Pinpoint the cell where the given text exists, returning its [X, Y] midpoint coordinate. 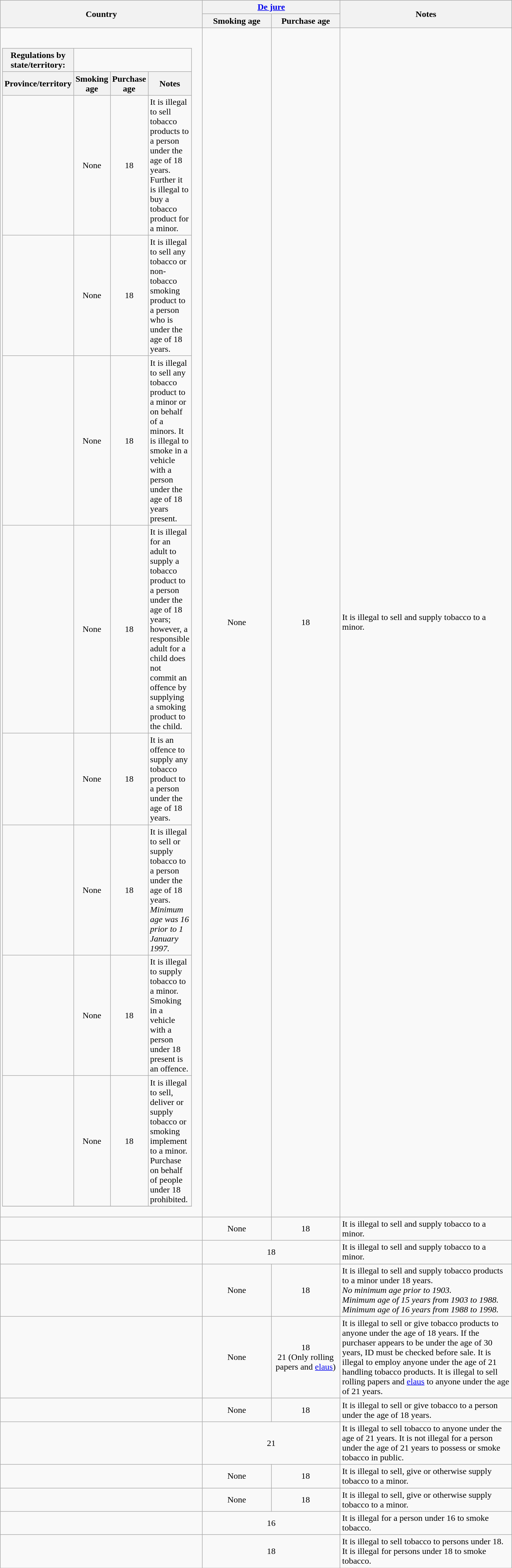
It is illegal to sell any tobacco or non-tobacco smoking product to a person who is under the age of 18 years. [170, 295]
It is illegal to sell tobacco to persons under 18. It is illegal for persons under 18 to smoke tobacco. [426, 1551]
It is illegal to sell, deliver or supply tobacco or smoking implement to a minor. Purchase on behalf of people under 18 prohibited. [170, 1141]
It is illegal to sell tobacco products to a person under the age of 18 years. Further it is illegal to buy a tobacco product for a minor. [170, 165]
Province/territory [38, 84]
Country [102, 14]
It is an offence to supply any tobacco product to a person under the age of 18 years. [170, 779]
It is illegal to supply tobacco to a minor. Smoking in a vehicle with a person under 18 present is an offence. [170, 1015]
21 [271, 1443]
1821 (Only rolling papers and elaus) [306, 1357]
It is illegal to sell or supply tobacco to a person under the age of 18 years.Minimum age was 16 prior to 1 January 1997. [170, 890]
Regulations by state/territory: [38, 60]
16 [271, 1523]
It is illegal to sell or give tobacco to a person under the age of 18 years. [426, 1410]
It is illegal for a person under 16 to smoke tobacco. [426, 1523]
De jure [271, 7]
